Output the [X, Y] coordinate of the center of the cell containing the given text.  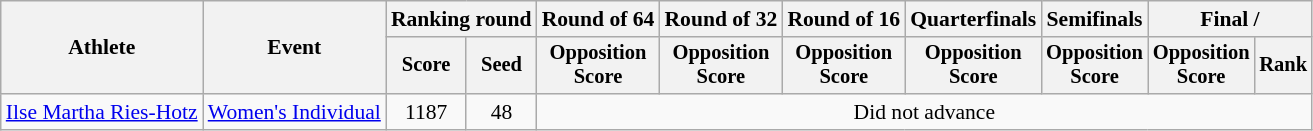
Semifinals [1094, 19]
Did not advance [924, 112]
Seed [501, 66]
Athlete [102, 48]
Round of 32 [720, 19]
48 [501, 112]
Round of 16 [844, 19]
Score [426, 66]
Women's Individual [294, 112]
Ilse Martha Ries-Hotz [102, 112]
Ranking round [462, 19]
Round of 64 [598, 19]
Rank [1283, 66]
Quarterfinals [973, 19]
Final / [1230, 19]
1187 [426, 112]
Event [294, 48]
